Find where the given text appears and provide that cell's center as (X, Y) coordinate. 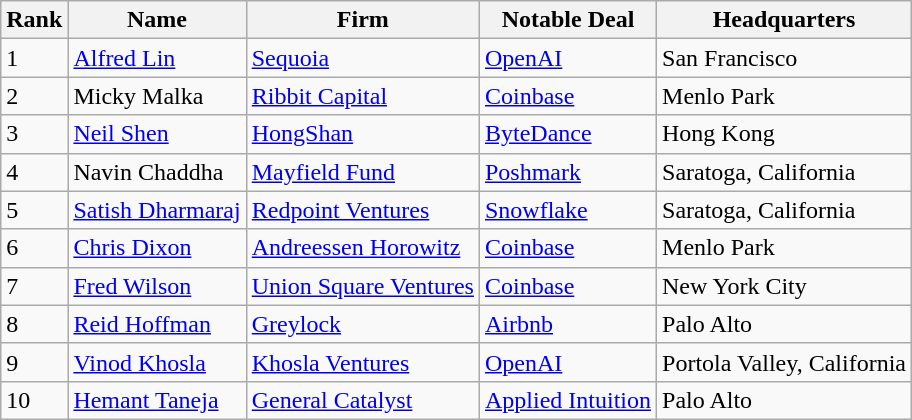
Applied Intuition (568, 400)
Notable Deal (568, 20)
Navin Chaddha (157, 172)
Name (157, 20)
2 (34, 96)
Portola Valley, California (784, 362)
Alfred Lin (157, 58)
Greylock (362, 324)
Mayfield Fund (362, 172)
HongShan (362, 134)
Fred Wilson (157, 286)
4 (34, 172)
Vinod Khosla (157, 362)
Union Square Ventures (362, 286)
1 (34, 58)
Airbnb (568, 324)
Andreessen Horowitz (362, 248)
Firm (362, 20)
Sequoia (362, 58)
5 (34, 210)
ByteDance (568, 134)
10 (34, 400)
9 (34, 362)
Snowflake (568, 210)
Poshmark (568, 172)
New York City (784, 286)
Neil Shen (157, 134)
Hemant Taneja (157, 400)
Micky Malka (157, 96)
7 (34, 286)
Chris Dixon (157, 248)
Reid Hoffman (157, 324)
3 (34, 134)
Rank (34, 20)
Redpoint Ventures (362, 210)
General Catalyst (362, 400)
Ribbit Capital (362, 96)
Hong Kong (784, 134)
Headquarters (784, 20)
Khosla Ventures (362, 362)
Satish Dharmaraj (157, 210)
San Francisco (784, 58)
6 (34, 248)
8 (34, 324)
